Locate the cell with the specified text and output its (X, Y) center coordinate. 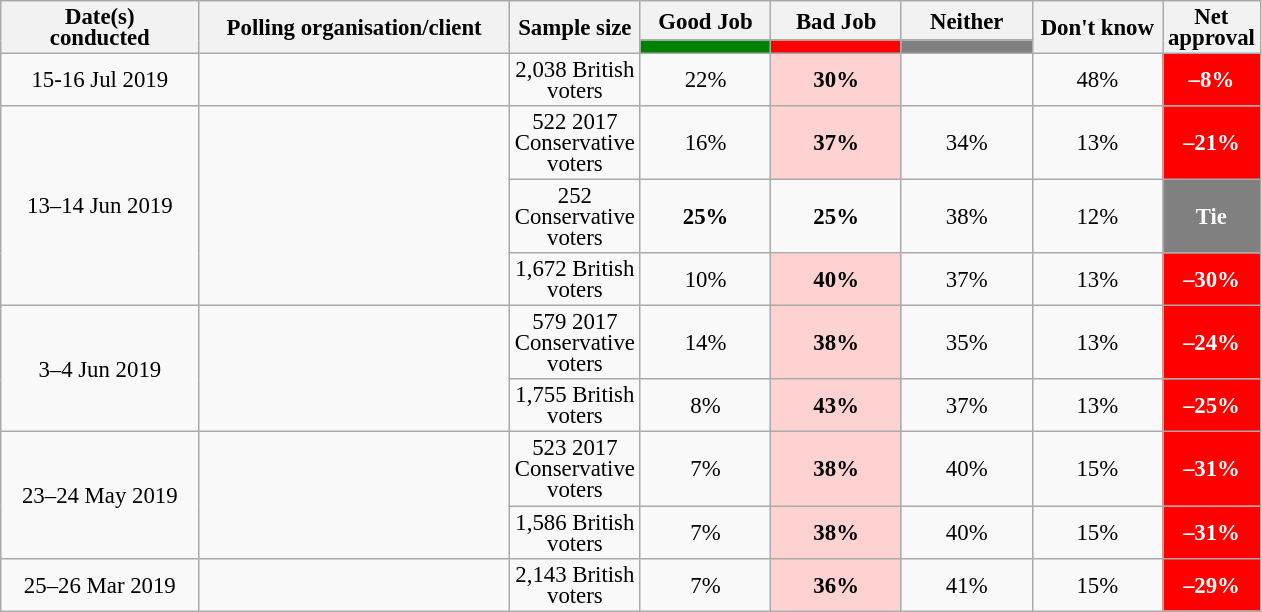
Date(s)conducted (100, 28)
–21% (1212, 143)
41% (966, 584)
15-16 Jul 2019 (100, 80)
13–14 Jun 2019 (100, 206)
36% (836, 584)
Polling organisation/client (354, 28)
–25% (1212, 406)
522 2017 Conservative voters (574, 143)
–24% (1212, 343)
12% (1098, 217)
523 2017 Conservative voters (574, 469)
3–4 Jun 2019 (100, 369)
Good Job (706, 20)
30% (836, 80)
Neither (966, 20)
48% (1098, 80)
1,672 British voters (574, 280)
43% (836, 406)
–8% (1212, 80)
252 Conservative voters (574, 217)
1,755 British voters (574, 406)
–30% (1212, 280)
Net approval (1212, 28)
Bad Job (836, 20)
2,038 British voters (574, 80)
2,143 British voters (574, 584)
1,586 British voters (574, 532)
Don't know (1098, 28)
–29% (1212, 584)
579 2017 Conservative voters (574, 343)
14% (706, 343)
34% (966, 143)
23–24 May 2019 (100, 495)
Tie (1212, 217)
10% (706, 280)
22% (706, 80)
16% (706, 143)
35% (966, 343)
25–26 Mar 2019 (100, 584)
8% (706, 406)
Sample size (574, 28)
